Pinpoint the cell where the given text exists, returning its (x, y) midpoint coordinate. 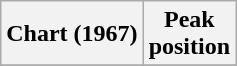
Peakposition (189, 34)
Chart (1967) (72, 34)
